Search for the cell housing the specified text and yield its [X, Y] center coordinate. 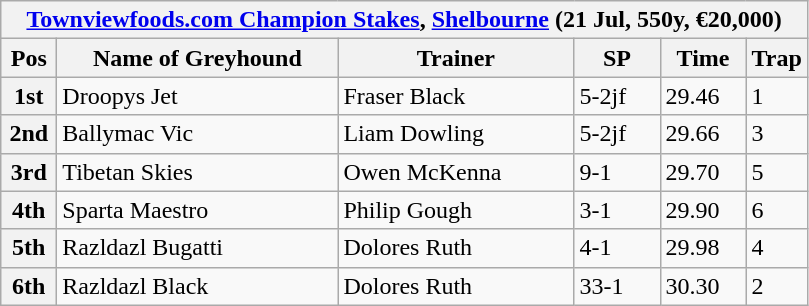
Razldazl Black [198, 286]
Trainer [456, 58]
Liam Dowling [456, 134]
5th [29, 248]
Tibetan Skies [198, 172]
6th [29, 286]
Trap [776, 58]
Razldazl Bugatti [198, 248]
Time [703, 58]
33-1 [617, 286]
29.98 [703, 248]
Ballymac Vic [198, 134]
29.46 [703, 96]
5 [776, 172]
3rd [29, 172]
Sparta Maestro [198, 210]
SP [617, 58]
Townviewfoods.com Champion Stakes, Shelbourne (21 Jul, 550y, €20,000) [404, 20]
Philip Gough [456, 210]
Name of Greyhound [198, 58]
2nd [29, 134]
3-1 [617, 210]
2 [776, 286]
4th [29, 210]
4 [776, 248]
6 [776, 210]
Fraser Black [456, 96]
9-1 [617, 172]
4-1 [617, 248]
30.30 [703, 286]
29.70 [703, 172]
29.66 [703, 134]
1st [29, 96]
Pos [29, 58]
Owen McKenna [456, 172]
3 [776, 134]
1 [776, 96]
29.90 [703, 210]
Droopys Jet [198, 96]
